For the text-containing cell, return its midpoint in (x, y) coordinate format. 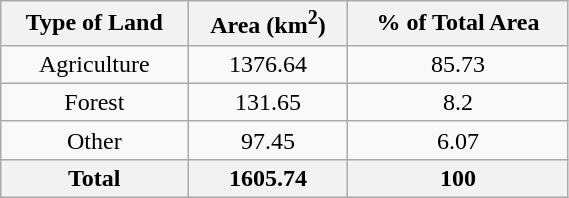
Agriculture (94, 64)
% of Total Area (458, 24)
100 (458, 178)
85.73 (458, 64)
Forest (94, 102)
Total (94, 178)
Other (94, 140)
Area (km2) (268, 24)
1605.74 (268, 178)
131.65 (268, 102)
8.2 (458, 102)
97.45 (268, 140)
1376.64 (268, 64)
6.07 (458, 140)
Type of Land (94, 24)
